Return (x, y) of the center of cell containing provided text 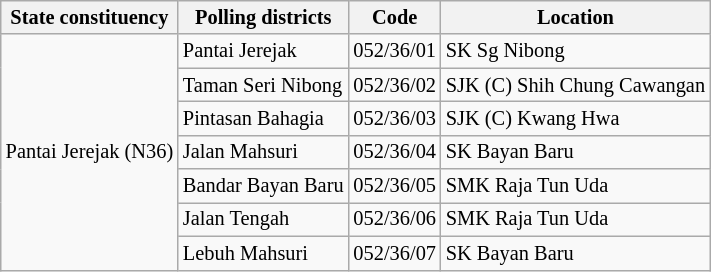
052/36/03 (394, 118)
SJK (C) Kwang Hwa (576, 118)
052/36/07 (394, 253)
SK Sg Nibong (576, 51)
Pantai Jerejak (263, 51)
State constituency (90, 17)
Jalan Mahsuri (263, 152)
Bandar Bayan Baru (263, 186)
Location (576, 17)
052/36/01 (394, 51)
Lebuh Mahsuri (263, 253)
052/36/02 (394, 85)
Pintasan Bahagia (263, 118)
Jalan Tengah (263, 219)
052/36/04 (394, 152)
052/36/06 (394, 219)
SJK (C) Shih Chung Cawangan (576, 85)
Polling districts (263, 17)
052/36/05 (394, 186)
Code (394, 17)
Pantai Jerejak (N36) (90, 152)
Taman Seri Nibong (263, 85)
